Provide the (X, Y) coordinate of the cell's center where the given text is located.  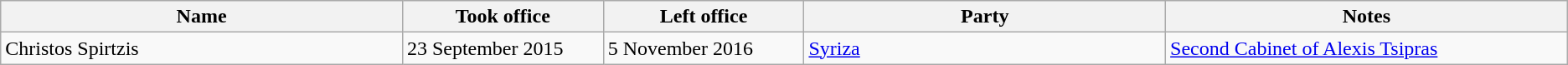
23 September 2015 (503, 48)
Syriza (985, 48)
Left office (704, 17)
Christos Spirtzis (202, 48)
Second Cabinet of Alexis Tsipras (1367, 48)
5 November 2016 (704, 48)
Name (202, 17)
Party (985, 17)
Notes (1367, 17)
Took office (503, 17)
